For the text-containing cell, return its midpoint in (x, y) coordinate format. 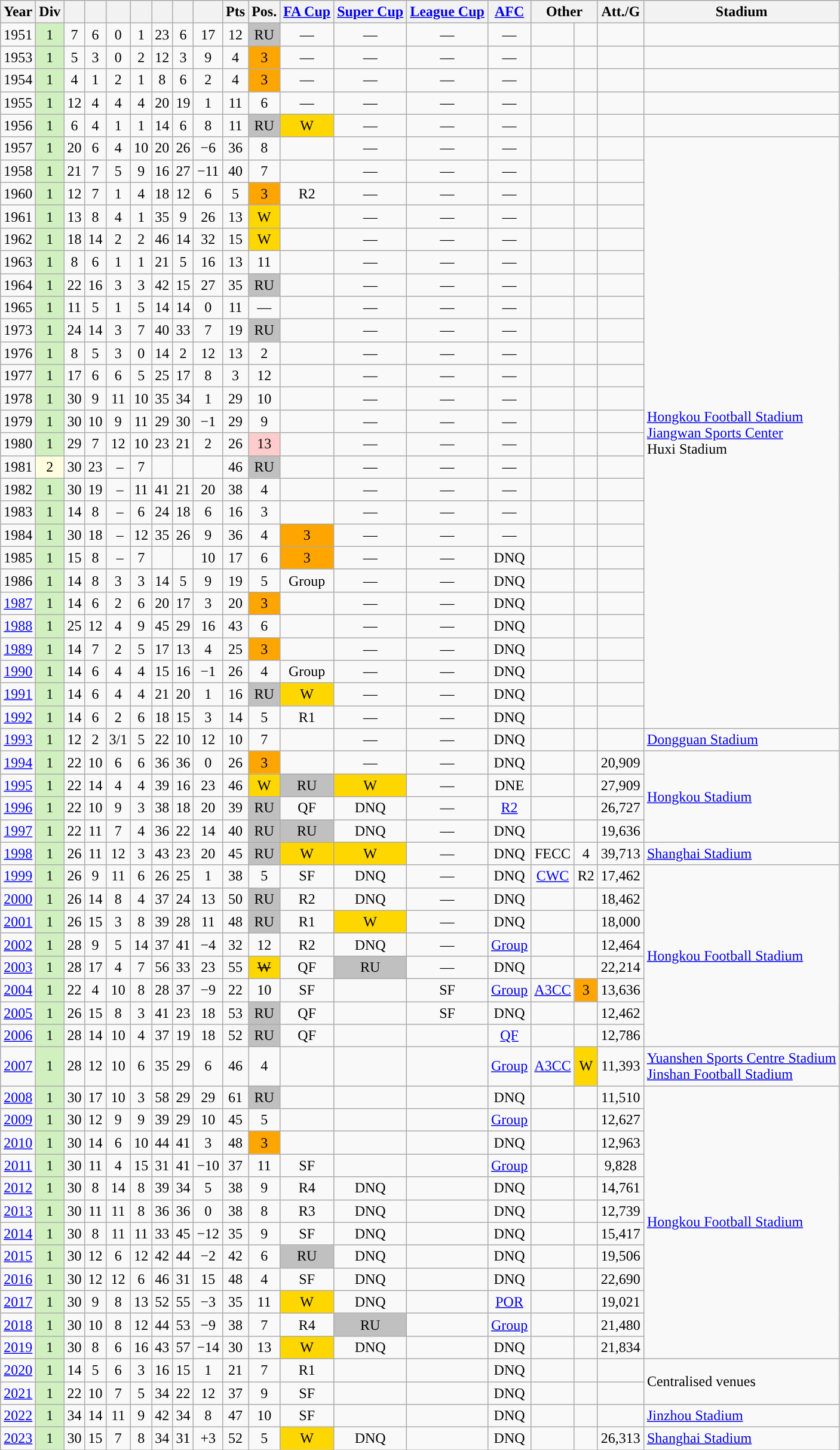
1984 (18, 535)
11,510 (620, 1097)
Att./G (620, 12)
27,909 (620, 785)
19,506 (620, 1256)
1961 (18, 216)
R3 (307, 1211)
Pos. (264, 12)
1978 (18, 399)
1957 (18, 148)
18,462 (620, 899)
39,713 (620, 854)
−6 (208, 148)
1995 (18, 785)
1980 (18, 444)
2019 (18, 1347)
2003 (18, 967)
1997 (18, 831)
2012 (18, 1188)
AFC (509, 12)
1987 (18, 603)
1960 (18, 194)
Yuanshen Sports Centre StadiumJinshan Football Stadium (741, 1066)
57 (183, 1347)
1992 (18, 717)
19,636 (620, 831)
1982 (18, 490)
17,462 (620, 876)
1976 (18, 353)
2005 (18, 1013)
Pts (235, 12)
1965 (18, 308)
+3 (208, 1439)
1989 (18, 648)
15,417 (620, 1234)
2018 (18, 1324)
1981 (18, 467)
2009 (18, 1120)
18,000 (620, 922)
CWC (553, 876)
1979 (18, 421)
Hongkou Stadium (741, 797)
56 (163, 967)
2001 (18, 922)
FA Cup (307, 12)
9,828 (620, 1165)
21,834 (620, 1347)
Dongguan Stadium (741, 740)
1996 (18, 808)
50 (235, 899)
47 (235, 1416)
12,627 (620, 1120)
1999 (18, 876)
−11 (208, 171)
12,464 (620, 944)
2002 (18, 944)
12,739 (620, 1211)
1962 (18, 239)
20,909 (620, 763)
2015 (18, 1256)
1991 (18, 695)
19,021 (620, 1302)
1985 (18, 558)
2011 (18, 1165)
14,761 (620, 1188)
2000 (18, 899)
−10 (208, 1165)
2020 (18, 1370)
2004 (18, 990)
1958 (18, 171)
1953 (18, 57)
−2 (208, 1256)
Div (50, 12)
Super Cup (370, 12)
DNE (509, 785)
1990 (18, 672)
League Cup (447, 12)
2014 (18, 1234)
1983 (18, 512)
26,727 (620, 808)
Other (564, 12)
−4 (208, 944)
1998 (18, 854)
13,636 (620, 990)
3/1 (118, 740)
2023 (18, 1439)
POR (509, 1302)
Hongkou Football StadiumJiangwan Sports CenterHuxi Stadium (741, 433)
1986 (18, 580)
2017 (18, 1302)
1988 (18, 626)
1994 (18, 763)
−14 (208, 1347)
21,480 (620, 1324)
1973 (18, 331)
12,963 (620, 1143)
1951 (18, 35)
1955 (18, 103)
Jinzhou Stadium (741, 1416)
1964 (18, 285)
Centralised venues (741, 1381)
2010 (18, 1143)
22,214 (620, 967)
FECC (553, 854)
−12 (208, 1234)
1993 (18, 740)
2007 (18, 1066)
2022 (18, 1416)
1954 (18, 80)
12,462 (620, 1013)
61 (235, 1097)
11,393 (620, 1066)
2016 (18, 1279)
26,313 (620, 1439)
1956 (18, 126)
1963 (18, 262)
Stadium (741, 12)
22,690 (620, 1279)
2013 (18, 1211)
2008 (18, 1097)
2006 (18, 1036)
−3 (208, 1302)
58 (163, 1097)
1977 (18, 376)
12,786 (620, 1036)
Year (18, 12)
2021 (18, 1393)
